Return (x, y) of the center of cell containing provided text 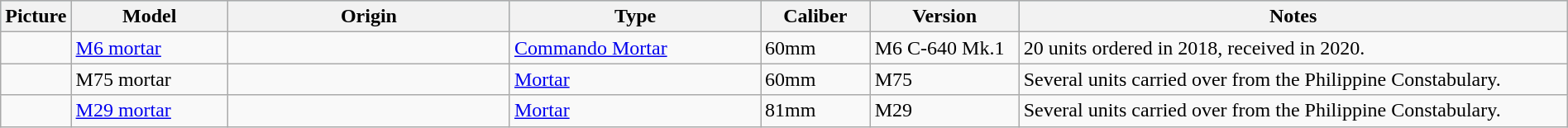
Model (149, 17)
M29 mortar (149, 111)
Picture (36, 17)
20 units ordered in 2018, received in 2020. (1293, 48)
Notes (1293, 17)
Version (944, 17)
Origin (369, 17)
Caliber (815, 17)
M6 C-640 Mk.1 (944, 48)
Commando Mortar (635, 48)
81mm (815, 111)
M29 (944, 111)
Type (635, 17)
M6 mortar (149, 48)
M75 (944, 79)
M75 mortar (149, 79)
